Return [X, Y] of the center of cell containing provided text 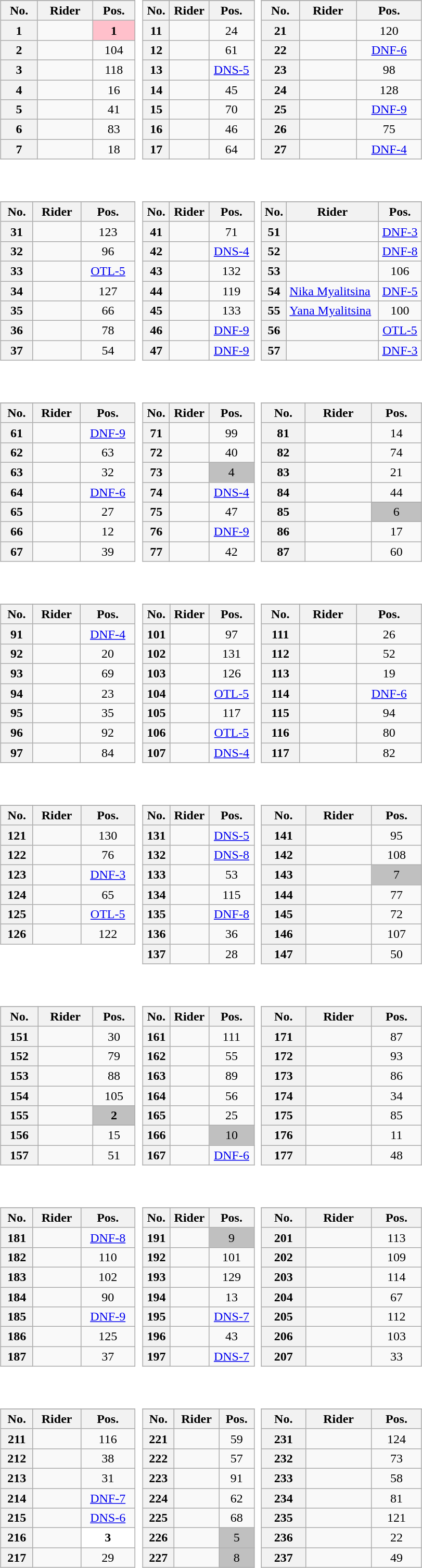
No. Rider Pos. 191 9 192 101 193 129 194 13 195 DNS-7 196 43 197 DNS-7 [200, 1280]
224 [158, 1498]
10 [232, 1135]
135 [156, 914]
109 [397, 1257]
20 [108, 654]
90 [108, 1297]
216 [17, 1538]
DNS-6 [108, 1518]
175 [283, 1116]
197 [156, 1356]
206 [283, 1337]
147 [283, 954]
156 [19, 1135]
214 [17, 1498]
48 [397, 1155]
165 [156, 1116]
DNF-5 [400, 291]
184 [17, 1297]
161 [156, 1036]
164 [156, 1095]
226 [158, 1538]
DNS-8 [232, 855]
217 [17, 1558]
202 [283, 1257]
172 [283, 1056]
60 [397, 552]
No. Rider Pos. 131 DNS-5 132 DNS-8 133 53 134 115 135 DNF-8 136 36 137 28 [200, 878]
110 [108, 1257]
145 [283, 914]
68 [236, 1518]
28 [232, 954]
98 [389, 70]
221 [158, 1439]
215 [17, 1518]
225 [158, 1518]
79 [114, 1056]
108 [397, 855]
128 [389, 90]
No. Rider Pos. 71 99 72 40 73 4 74 DNS-4 75 47 76 DNF-9 77 42 [200, 475]
8 [236, 1558]
141 [283, 835]
186 [17, 1337]
171 [283, 1036]
80 [389, 733]
223 [158, 1478]
78 [108, 331]
99 [232, 433]
194 [156, 1297]
29 [108, 1558]
39 [108, 552]
144 [283, 895]
Yana Myalitsina [333, 311]
Nika Myalitsina [333, 291]
100 [400, 311]
49 [397, 1558]
204 [283, 1297]
196 [156, 1337]
183 [17, 1277]
173 [283, 1076]
152 [19, 1056]
211 [17, 1439]
174 [283, 1095]
134 [156, 895]
142 [283, 855]
177 [283, 1155]
No. Rider Pos. 41 71 42 DNS-4 43 132 44 119 45 133 46 DNF-9 47 DNF-9 [200, 274]
151 [19, 1036]
70 [232, 110]
185 [17, 1317]
155 [19, 1116]
235 [283, 1518]
166 [156, 1135]
227 [158, 1558]
88 [114, 1076]
38 [108, 1458]
130 [108, 835]
163 [156, 1076]
129 [232, 1277]
237 [283, 1558]
176 [283, 1135]
192 [156, 1257]
222 [158, 1458]
153 [19, 1076]
162 [156, 1056]
191 [156, 1237]
69 [108, 673]
157 [19, 1155]
146 [283, 934]
193 [156, 1277]
187 [17, 1356]
207 [283, 1356]
No. Rider Pos. 161 111 162 55 163 89 164 56 165 25 166 10 167 DNF-6 [200, 1079]
119 [232, 291]
201 [283, 1237]
231 [283, 1439]
9 [232, 1237]
213 [17, 1478]
40 [232, 452]
181 [17, 1237]
154 [19, 1095]
182 [17, 1257]
203 [283, 1277]
205 [283, 1317]
120 [389, 30]
50 [397, 954]
195 [156, 1317]
59 [236, 1439]
No. Rider Pos. 101 97 102 131 103 126 104 OTL-5 105 117 106 OTL-5 107 DNS-4 [200, 676]
30 [114, 1036]
118 [113, 70]
143 [283, 874]
233 [283, 1478]
167 [156, 1155]
232 [283, 1458]
89 [232, 1076]
18 [113, 149]
136 [156, 934]
19 [389, 673]
DNF-7 [108, 1498]
236 [283, 1538]
212 [17, 1458]
137 [156, 954]
127 [108, 291]
58 [397, 1478]
234 [283, 1498]
